Capture the cell that displays the provided text and extract its (x, y) central coordinate. 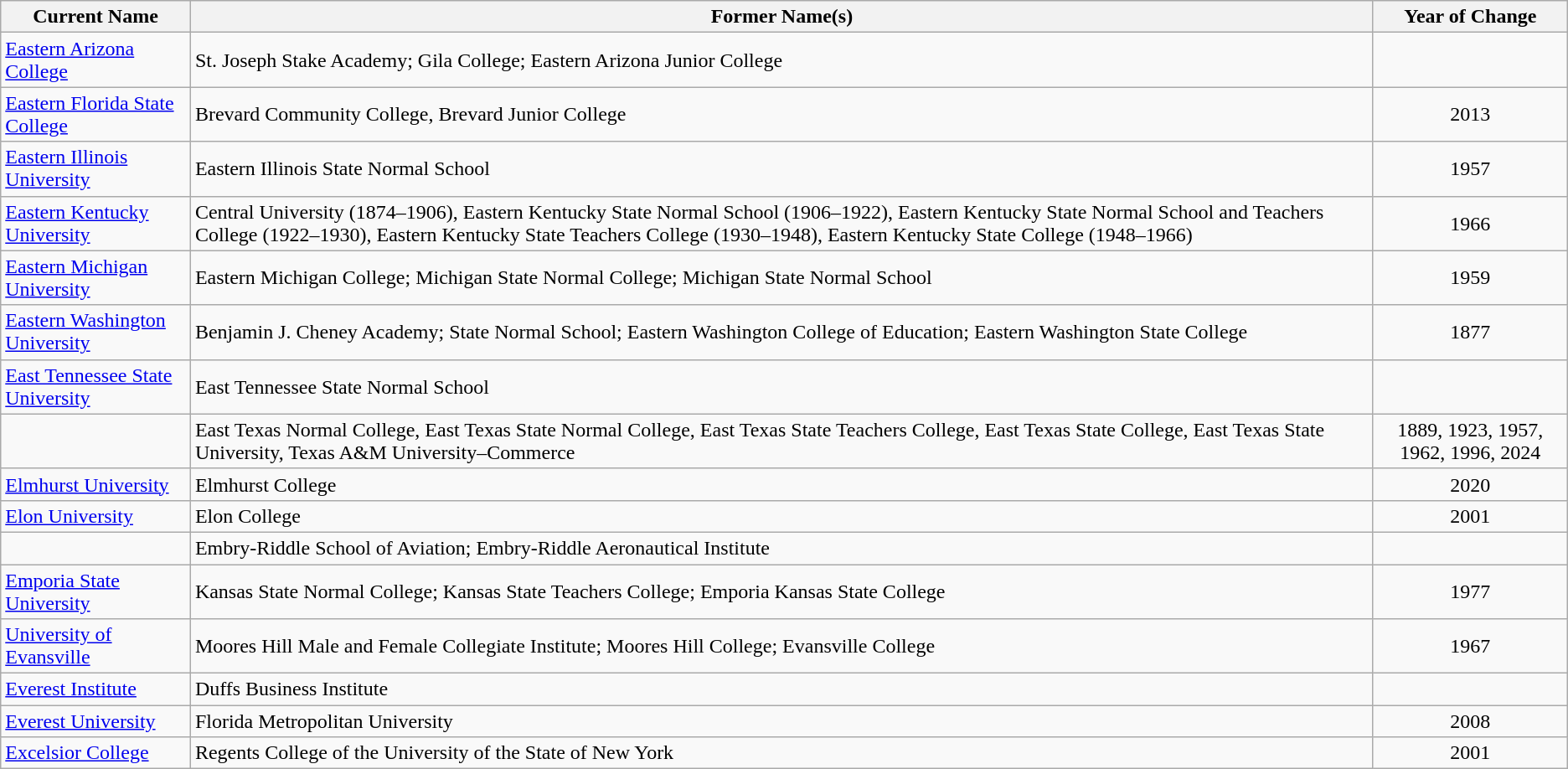
East Tennessee State University (95, 387)
1967 (1470, 647)
Moores Hill Male and Female Collegiate Institute; Moores Hill College; Evansville College (781, 647)
Elmhurst University (95, 484)
Excelsior College (95, 753)
Emporia State University (95, 591)
Eastern Kentucky University (95, 223)
Former Name(s) (781, 17)
Year of Change (1470, 17)
1959 (1470, 278)
1889, 1923, 1957, 1962, 1996, 2024 (1470, 441)
Brevard Community College, Brevard Junior College (781, 114)
Elmhurst College (781, 484)
Duffs Business Institute (781, 689)
2020 (1470, 484)
1966 (1470, 223)
1877 (1470, 332)
Eastern Washington University (95, 332)
2013 (1470, 114)
Benjamin J. Cheney Academy; State Normal School; Eastern Washington College of Education; Eastern Washington State College (781, 332)
Eastern Arizona College (95, 60)
Eastern Illinois University (95, 169)
Florida Metropolitan University (781, 721)
University of Evansville (95, 647)
Everest Institute (95, 689)
Regents College of the University of the State of New York (781, 753)
1957 (1470, 169)
Embry-Riddle School of Aviation; Embry-Riddle Aeronautical Institute (781, 548)
East Tennessee State Normal School (781, 387)
2008 (1470, 721)
Everest University (95, 721)
Elon University (95, 516)
1977 (1470, 591)
Kansas State Normal College; Kansas State Teachers College; Emporia Kansas State College (781, 591)
Current Name (95, 17)
Elon College (781, 516)
Eastern Florida State College (95, 114)
St. Joseph Stake Academy; Gila College; Eastern Arizona Junior College (781, 60)
Eastern Michigan University (95, 278)
Eastern Michigan College; Michigan State Normal College; Michigan State Normal School (781, 278)
Eastern Illinois State Normal School (781, 169)
